Return (X, Y) of the center of cell containing provided text 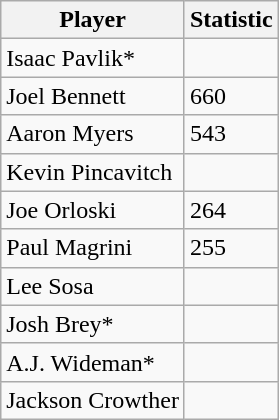
Player (93, 20)
Paul Magrini (93, 248)
543 (231, 134)
Kevin Pincavitch (93, 172)
A.J. Wideman* (93, 362)
264 (231, 210)
255 (231, 248)
Joe Orloski (93, 210)
Aaron Myers (93, 134)
Isaac Pavlik* (93, 58)
Statistic (231, 20)
660 (231, 96)
Joel Bennett (93, 96)
Lee Sosa (93, 286)
Josh Brey* (93, 324)
Jackson Crowther (93, 400)
